Extract the [x, y] coordinate from the center of the cell holding the provided text.  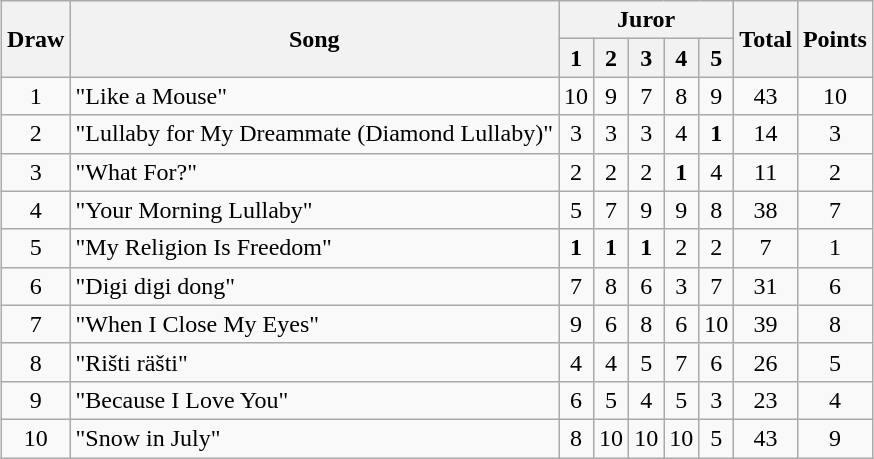
"What For?" [314, 172]
26 [766, 362]
"When I Close My Eyes" [314, 324]
Draw [36, 39]
"Digi digi dong" [314, 286]
"Rišti räšti" [314, 362]
31 [766, 286]
"My Religion Is Freedom" [314, 248]
Total [766, 39]
"Like a Mouse" [314, 96]
39 [766, 324]
Points [834, 39]
"Your Morning Lullaby" [314, 210]
Juror [646, 20]
"Lullaby for My Dreammate (Diamond Lullaby)" [314, 134]
38 [766, 210]
"Snow in July" [314, 438]
"Because I Love You" [314, 400]
14 [766, 134]
Song [314, 39]
23 [766, 400]
11 [766, 172]
